Determine the (X, Y) coordinate at the center of the cell enclosing the given text.  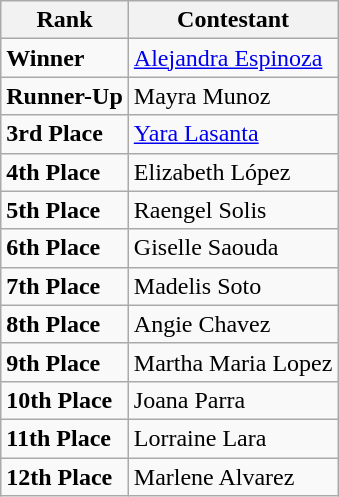
Winner (65, 58)
Marlene Alvarez (233, 477)
Alejandra Espinoza (233, 58)
9th Place (65, 362)
Elizabeth López (233, 172)
12th Place (65, 477)
Mayra Munoz (233, 96)
5th Place (65, 210)
Raengel Solis (233, 210)
Yara Lasanta (233, 134)
10th Place (65, 400)
Rank (65, 20)
11th Place (65, 438)
7th Place (65, 286)
8th Place (65, 324)
6th Place (65, 248)
Runner-Up (65, 96)
Giselle Saouda (233, 248)
Joana Parra (233, 400)
Lorraine Lara (233, 438)
3rd Place (65, 134)
Contestant (233, 20)
Madelis Soto (233, 286)
4th Place (65, 172)
Martha Maria Lopez (233, 362)
Angie Chavez (233, 324)
